Locate the cell with the specified text and output its [x, y] center coordinate. 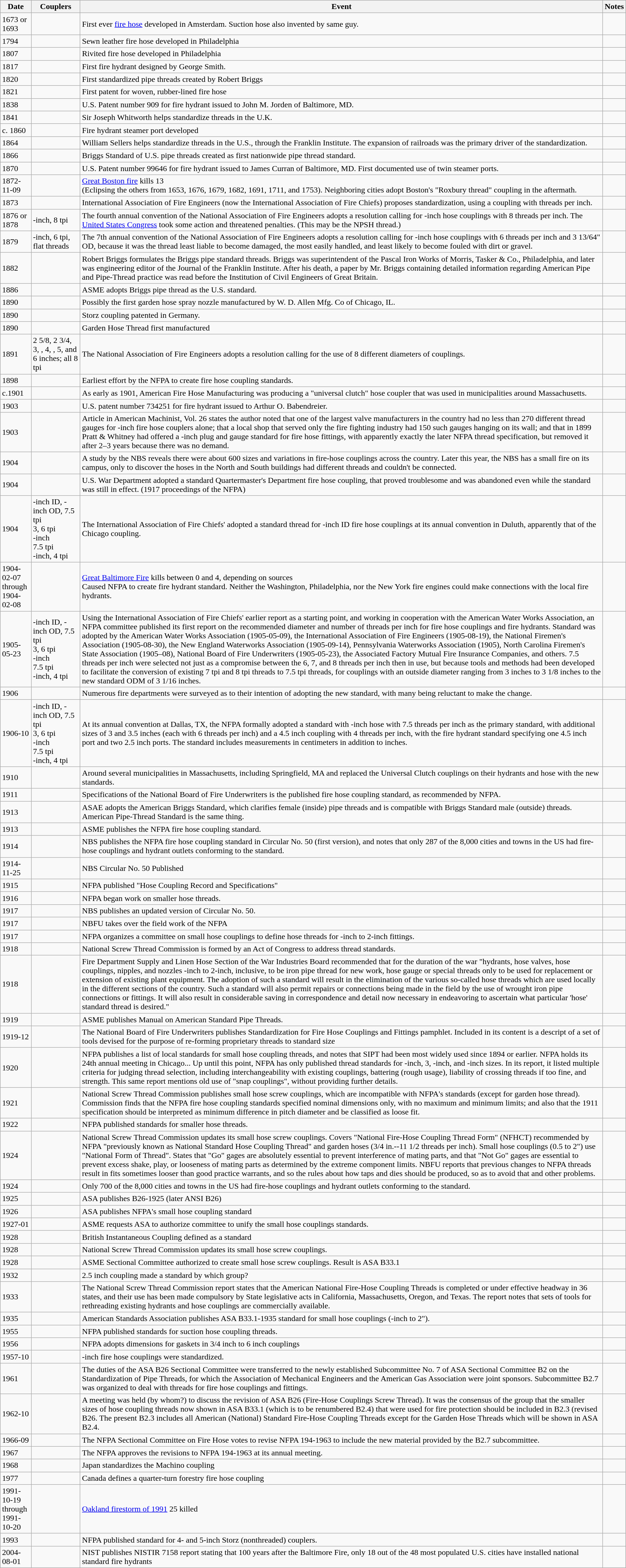
1927-01 [16, 1224]
The NFPA approves the revisions to NFPA 194-1963 at its annual meeting. [342, 1453]
1935 [16, 1319]
1821 [16, 92]
NBFU takes over the field work of the NFPA [342, 923]
1977 [16, 1478]
ASA publishes B26-1925 (later ANSI B26) [342, 1199]
1922 [16, 1125]
1673 or 1693 [16, 24]
NFPA adopts dimensions for gaskets in 3/4 inch to 6 inch couplings [342, 1344]
U.S. patent number 734251 for fire hydrant issued to Arthur O. Babendreier. [342, 406]
Briggs Standard of U.S. pipe threads created as first nationwide pipe thread standard. [342, 155]
Event [342, 7]
1879 [16, 242]
1873 [16, 203]
Fire hydrant steamer port developed [342, 130]
1866 [16, 155]
ASME requests ASA to authorize committee to unify the small hose couplings standards. [342, 1224]
Earliest effort by the NFPA to create fire hose coupling standards. [342, 380]
1919 [16, 1020]
Oakland firestorm of 1991 25 killed [342, 1509]
Specifications of the National Board of Fire Underwriters is the published fire hose coupling standard, as recommended by NFPA. [342, 795]
-inch fire hose couplings were standardized. [342, 1357]
1915 [16, 885]
Rivited fire hose developed in Philadelphia [342, 54]
1872-11-09 [16, 186]
NFPA published standards for smaller hose threads. [342, 1125]
1886 [16, 290]
1957-10 [16, 1357]
-inch, 6 tpi, flat threads [56, 242]
1993 [16, 1540]
1926 [16, 1211]
2004-08-01 [16, 1557]
NFPA published "Hose Coupling Record and Specifications" [342, 885]
The NFPA Sectional Committee on Fire Hose votes to revise NFPA 194-1963 to include the new material provided by the B2.7 subcommittee. [342, 1440]
1932 [16, 1275]
1906 [16, 693]
1962-10 [16, 1414]
ASME Sectional Committee authorized to create small hose screw couplings. Result is ASA B33.1 [342, 1262]
1906-10 [16, 733]
1925 [16, 1199]
-inch, 8 tpi [56, 220]
1911 [16, 795]
NFPA organizes a committee on small hose couplings to define hose threads for -inch to 2-inch fittings. [342, 936]
U.S. Patent number 909 for fire hydrant issued to John M. Jorden of Baltimore, MD. [342, 105]
1841 [16, 117]
1891 [16, 354]
Couplers [56, 7]
Notes [614, 7]
ASME adopts Briggs pipe thread as the U.S. standard. [342, 290]
U.S. Patent number 99646 for fire hydrant issued to James Curran of Baltimore, MD. First documented use of twin steamer ports. [342, 168]
1876 or 1878 [16, 220]
ASA publishes NFPA's small hose coupling standard [342, 1211]
1910 [16, 777]
1916 [16, 898]
1870 [16, 168]
Garden Hose Thread first manufactured [342, 328]
c.1901 [16, 393]
NFPA published standard for 4- and 5-inch Storz (nonthreaded) couplers. [342, 1540]
c. 1860 [16, 130]
Storz coupling patented in Germany. [342, 315]
1956 [16, 1344]
2 5/8, 2 3/4, 3, , 4, , 5, and 6 inches; all 8 tpi [56, 354]
1898 [16, 380]
1919-12 [16, 1037]
1904-02-07through1904-02-08 [16, 587]
1914-11-25 [16, 868]
1817 [16, 67]
The National Association of Fire Engineers adopts a resolution calling for the use of 8 different diameters of couplings. [342, 354]
1905-05-23 [16, 649]
American Standards Association publishes ASA B33.1-1935 standard for small hose couplings (-inch to 2"). [342, 1319]
1794 [16, 41]
First fire hydrant designed by George Smith. [342, 67]
NBS publishes an updated version of Circular No. 50. [342, 911]
1920 [16, 1067]
First ever fire hose developed in Amsterdam. Suction hose also invented by same guy. [342, 24]
ASME publishes Manual on American Standard Pipe Threads. [342, 1020]
Sewn leather fire hose developed in Philadelphia [342, 41]
1914 [16, 846]
Numerous fire departments were surveyed as to their intention of adopting the new standard, with many being reluctant to make the change. [342, 693]
National Screw Thread Commission is formed by an Act of Congress to address thread standards. [342, 949]
NFPA began work on smaller hose threads. [342, 898]
Date [16, 7]
1807 [16, 54]
1864 [16, 143]
Possibly the first garden hose spray nozzle manufactured by W. D. Allen Mfg. Co of Chicago, IL. [342, 302]
1882 [16, 268]
British Instantaneous Coupling defined as a standard [342, 1237]
1955 [16, 1331]
1966-09 [16, 1440]
First patent for woven, rubber-lined fire hose [342, 92]
NBS Circular No. 50 Published [342, 868]
1961 [16, 1379]
NFPA published standards for suction hose coupling threads. [342, 1331]
Japan standardizes the Machino coupling [342, 1465]
1991-10-19through1991-10-20 [16, 1509]
1820 [16, 79]
First standardized pipe threads created by Robert Briggs [342, 79]
1967 [16, 1453]
ASME publishes the NFPA fire hose coupling standard. [342, 829]
1921 [16, 1103]
National Screw Thread Commission updates its small hose screw couplings. [342, 1250]
Canada defines a quarter-turn forestry fire hose coupling [342, 1478]
1968 [16, 1465]
1838 [16, 105]
2.5 inch coupling made a standard by which group? [342, 1275]
1933 [16, 1297]
Sir Joseph Whitworth helps standardize threads in the U.K. [342, 117]
Only 700 of the 8,000 cities and towns in the US had fire-hose couplings and hydrant outlets conforming to the standard. [342, 1186]
